Search for the cell housing the specified text and yield its (X, Y) center coordinate. 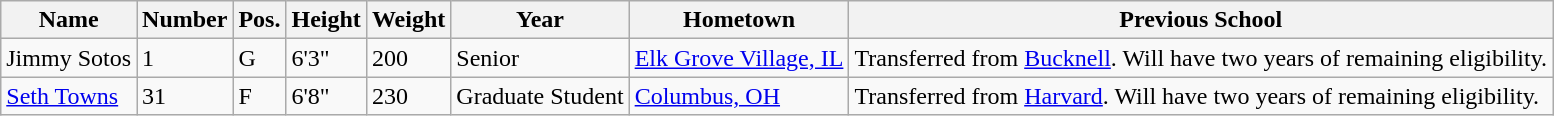
31 (185, 96)
Number (185, 20)
230 (408, 96)
1 (185, 58)
Weight (408, 20)
6'3" (326, 58)
Jimmy Sotos (69, 58)
Seth Towns (69, 96)
Graduate Student (540, 96)
Previous School (1201, 20)
Name (69, 20)
Senior (540, 58)
Pos. (260, 20)
200 (408, 58)
6'8" (326, 96)
G (260, 58)
Elk Grove Village, IL (739, 58)
Height (326, 20)
Columbus, OH (739, 96)
F (260, 96)
Transferred from Harvard. Will have two years of remaining eligibility. (1201, 96)
Hometown (739, 20)
Transferred from Bucknell. Will have two years of remaining eligibility. (1201, 58)
Year (540, 20)
